Search for the cell housing the specified text and yield its [x, y] center coordinate. 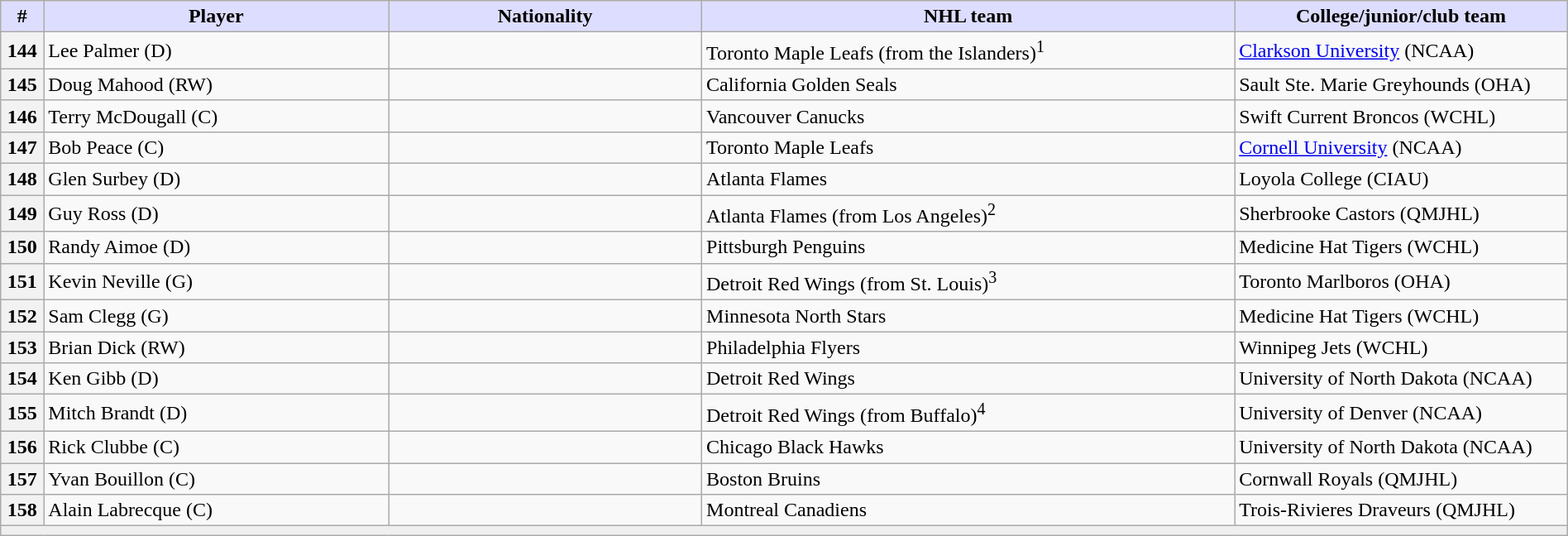
Doug Mahood (RW) [217, 84]
Yvan Bouillon (C) [217, 479]
Mitch Brandt (D) [217, 414]
157 [22, 479]
Glen Surbey (D) [217, 179]
Winnipeg Jets (WCHL) [1401, 347]
Detroit Red Wings (from Buffalo)4 [968, 414]
Lee Palmer (D) [217, 51]
College/junior/club team [1401, 17]
Detroit Red Wings [968, 379]
Cornwall Royals (QMJHL) [1401, 479]
146 [22, 116]
156 [22, 447]
Clarkson University (NCAA) [1401, 51]
NHL team [968, 17]
Atlanta Flames (from Los Angeles)2 [968, 213]
Detroit Red Wings (from St. Louis)3 [968, 281]
151 [22, 281]
California Golden Seals [968, 84]
Nationality [546, 17]
145 [22, 84]
University of Denver (NCAA) [1401, 414]
Montreal Canadiens [968, 510]
148 [22, 179]
152 [22, 316]
Boston Bruins [968, 479]
Chicago Black Hawks [968, 447]
Sault Ste. Marie Greyhounds (OHA) [1401, 84]
Vancouver Canucks [968, 116]
Toronto Maple Leafs [968, 147]
Terry McDougall (C) [217, 116]
Toronto Maple Leafs (from the Islanders)1 [968, 51]
Sam Clegg (G) [217, 316]
Minnesota North Stars [968, 316]
153 [22, 347]
Alain Labrecque (C) [217, 510]
Toronto Marlboros (OHA) [1401, 281]
Pittsburgh Penguins [968, 247]
150 [22, 247]
155 [22, 414]
Kevin Neville (G) [217, 281]
Bob Peace (C) [217, 147]
149 [22, 213]
158 [22, 510]
# [22, 17]
147 [22, 147]
Rick Clubbe (C) [217, 447]
154 [22, 379]
Philadelphia Flyers [968, 347]
Loyola College (CIAU) [1401, 179]
Player [217, 17]
Atlanta Flames [968, 179]
Guy Ross (D) [217, 213]
144 [22, 51]
Brian Dick (RW) [217, 347]
Swift Current Broncos (WCHL) [1401, 116]
Randy Aimoe (D) [217, 247]
Trois-Rivieres Draveurs (QMJHL) [1401, 510]
Ken Gibb (D) [217, 379]
Sherbrooke Castors (QMJHL) [1401, 213]
Cornell University (NCAA) [1401, 147]
